Return the [X, Y] coordinate for the center point of the cell that contains the specified text.  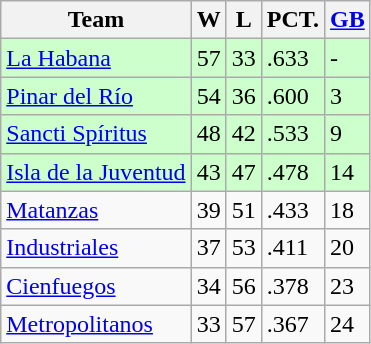
3 [348, 96]
20 [348, 248]
.533 [292, 134]
.411 [292, 248]
18 [348, 210]
.433 [292, 210]
W [208, 20]
37 [208, 248]
.378 [292, 286]
53 [244, 248]
Pinar del Río [96, 96]
Team [96, 20]
Industriales [96, 248]
48 [208, 134]
La Habana [96, 58]
.600 [292, 96]
Sancti Spíritus [96, 134]
34 [208, 286]
42 [244, 134]
.478 [292, 172]
39 [208, 210]
51 [244, 210]
- [348, 58]
9 [348, 134]
14 [348, 172]
PCT. [292, 20]
L [244, 20]
24 [348, 324]
GB [348, 20]
54 [208, 96]
Metropolitanos [96, 324]
.367 [292, 324]
Isla de la Juventud [96, 172]
47 [244, 172]
36 [244, 96]
Matanzas [96, 210]
.633 [292, 58]
23 [348, 286]
56 [244, 286]
43 [208, 172]
Cienfuegos [96, 286]
